Search for the cell housing the specified text and yield its [x, y] center coordinate. 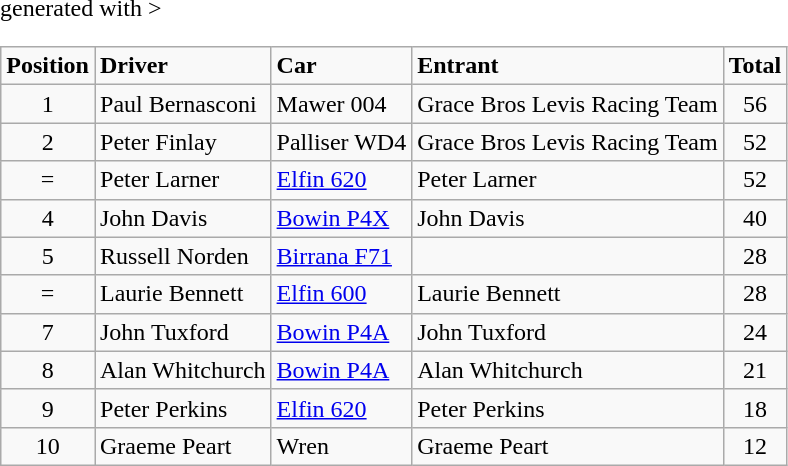
18 [755, 408]
Bowin P4X [342, 218]
10 [48, 446]
Peter Finlay [182, 142]
Paul Bernasconi [182, 104]
4 [48, 218]
40 [755, 218]
56 [755, 104]
9 [48, 408]
12 [755, 446]
8 [48, 370]
24 [755, 332]
Car [342, 66]
2 [48, 142]
Entrant [568, 66]
1 [48, 104]
7 [48, 332]
Mawer 004 [342, 104]
Position [48, 66]
Russell Norden [182, 256]
5 [48, 256]
Total [755, 66]
Birrana F71 [342, 256]
Wren [342, 446]
Driver [182, 66]
Elfin 600 [342, 294]
21 [755, 370]
Palliser WD4 [342, 142]
